Extract the (X, Y) coordinate from the center of the cell holding the provided text.  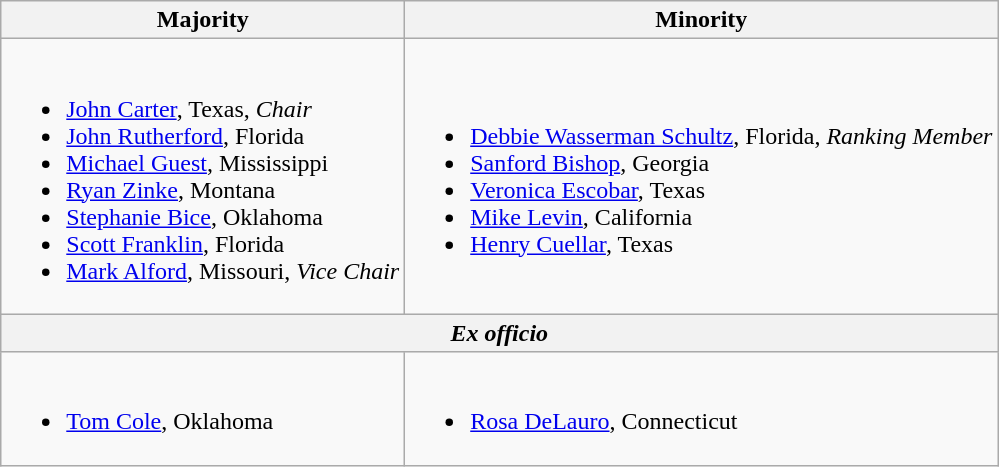
Tom Cole, Oklahoma (203, 408)
Ex officio (500, 333)
Rosa DeLauro, Connecticut (702, 408)
Minority (702, 20)
Debbie Wasserman Schultz, Florida, Ranking MemberSanford Bishop, GeorgiaVeronica Escobar, TexasMike Levin, CaliforniaHenry Cuellar, Texas (702, 176)
Majority (203, 20)
